Detect which cell encompasses the target text, then output its [X, Y] center coordinate. 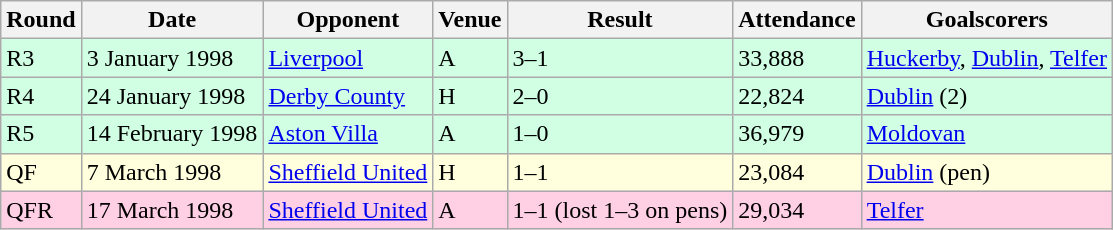
33,888 [797, 58]
17 March 1998 [172, 210]
Dublin (2) [986, 96]
Telfer [986, 210]
1–1 (lost 1–3 on pens) [620, 210]
R4 [41, 96]
Attendance [797, 20]
29,034 [797, 210]
Aston Villa [348, 134]
14 February 1998 [172, 134]
24 January 1998 [172, 96]
Dublin (pen) [986, 172]
1–1 [620, 172]
23,084 [797, 172]
Venue [470, 20]
Huckerby, Dublin, Telfer [986, 58]
3 January 1998 [172, 58]
Derby County [348, 96]
Date [172, 20]
Opponent [348, 20]
Result [620, 20]
QFR [41, 210]
Goalscorers [986, 20]
36,979 [797, 134]
Round [41, 20]
Moldovan [986, 134]
1–0 [620, 134]
R5 [41, 134]
22,824 [797, 96]
QF [41, 172]
7 March 1998 [172, 172]
R3 [41, 58]
2–0 [620, 96]
Liverpool [348, 58]
3–1 [620, 58]
